For the text-containing cell, return its midpoint in (x, y) coordinate format. 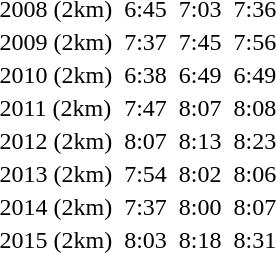
8:02 (200, 174)
8:13 (200, 141)
7:54 (146, 174)
7:47 (146, 108)
6:49 (200, 75)
6:38 (146, 75)
8:00 (200, 207)
7:45 (200, 42)
